From the cell containing the given text, extract its center point as [x, y] coordinate. 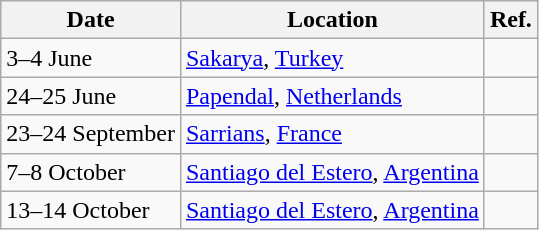
Date [91, 20]
13–14 October [91, 210]
7–8 October [91, 172]
24–25 June [91, 96]
Papendal, Netherlands [332, 96]
3–4 June [91, 58]
Ref. [510, 20]
Sakarya, Turkey [332, 58]
Location [332, 20]
Sarrians, France [332, 134]
23–24 September [91, 134]
